Locate the cell with the specified text and output its [x, y] center coordinate. 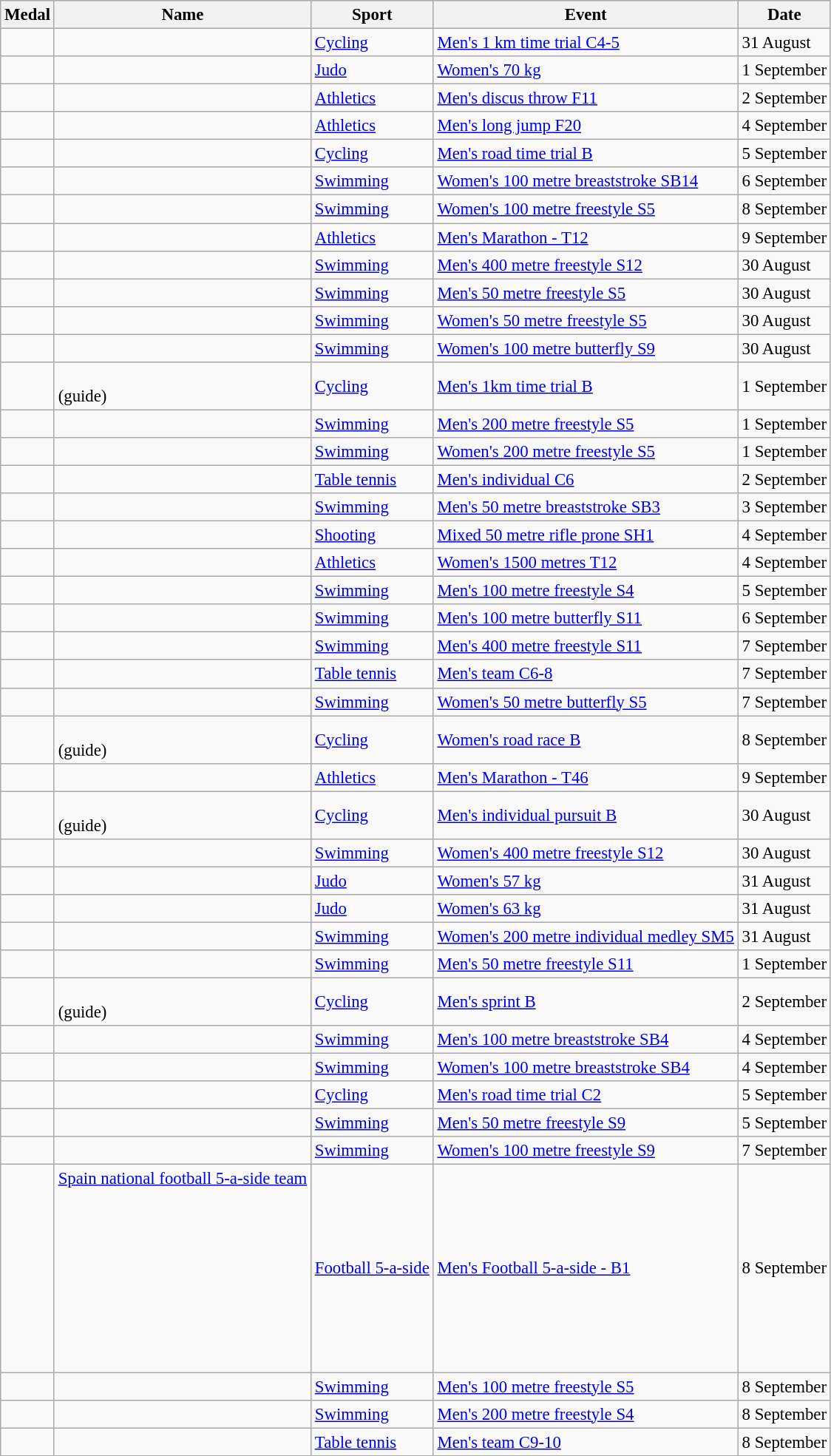
Date [784, 15]
Men's 100 metre freestyle S4 [586, 591]
Men's long jump F20 [586, 126]
Name [182, 15]
Men's Marathon - T12 [586, 237]
Women's 100 metre freestyle S5 [586, 209]
Men's 100 metre freestyle S5 [586, 1386]
Men's team C9-10 [586, 1442]
Men's individual pursuit B [586, 815]
Football 5-a-side [373, 1269]
3 September [784, 507]
Women's 50 metre butterfly S5 [586, 702]
Men's 1km time trial B [586, 386]
Women's road race B [586, 739]
Men's discus throw F11 [586, 98]
Women's 100 metre breaststroke SB14 [586, 181]
Men's 50 metre breaststroke SB3 [586, 507]
Women's 100 metre butterfly S9 [586, 348]
Men's 100 metre breaststroke SB4 [586, 1040]
Women's 200 metre individual medley SM5 [586, 936]
Men's 1 km time trial C4-5 [586, 43]
Men's 200 metre freestyle S5 [586, 424]
Men's 400 metre freestyle S11 [586, 646]
Sport [373, 15]
Event [586, 15]
Medal [28, 15]
Men's 200 metre freestyle S4 [586, 1414]
Men's 100 metre butterfly S11 [586, 618]
Men's sprint B [586, 1003]
Shooting [373, 535]
Men's 50 metre freestyle S9 [586, 1123]
Women's 70 kg [586, 70]
Mixed 50 metre rifle prone SH1 [586, 535]
Men's team C6-8 [586, 674]
Women's 400 metre freestyle S12 [586, 853]
Men's 50 metre freestyle S11 [586, 964]
Men's Football 5-a-side - B1 [586, 1269]
Women's 1500 metres T12 [586, 563]
Women's 63 kg [586, 909]
Men's 400 metre freestyle S12 [586, 265]
Men's 50 metre freestyle S5 [586, 293]
Women's 57 kg [586, 881]
Women's 50 metre freestyle S5 [586, 320]
Women's 100 metre freestyle S9 [586, 1151]
Men's road time trial B [586, 154]
Men's road time trial C2 [586, 1095]
Men's Marathon - T46 [586, 777]
Women's 200 metre freestyle S5 [586, 452]
Spain national football 5-a-side team [182, 1269]
Men's individual C6 [586, 479]
Women's 100 metre breaststroke SB4 [586, 1068]
